Return the (x, y) coordinate for the center point of the cell that contains the specified text.  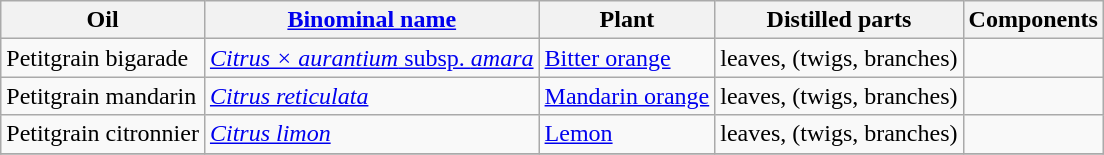
Binominal name (372, 20)
Plant (627, 20)
Distilled parts (839, 20)
Oil (103, 20)
Petitgrain mandarin (103, 96)
Citrus × aurantium subsp. amara (372, 58)
Citrus reticulata (372, 96)
Mandarin orange (627, 96)
Components (1033, 20)
Petitgrain citronnier (103, 134)
Petitgrain bigarade (103, 58)
Citrus limon (372, 134)
Lemon (627, 134)
Bitter orange (627, 58)
